Scan for the cell matching the given text and deliver its [X, Y] coordinate at center. 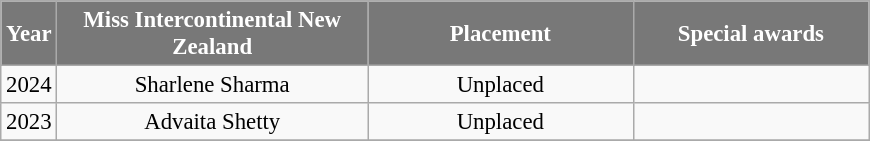
2024 [29, 85]
Advaita Shetty [212, 122]
Sharlene Sharma [212, 85]
2023 [29, 122]
Special awards [751, 34]
Year [29, 34]
Placement [501, 34]
Miss Intercontinental New Zealand [212, 34]
